Return the [x, y] coordinate for the center point of the cell that contains the specified text.  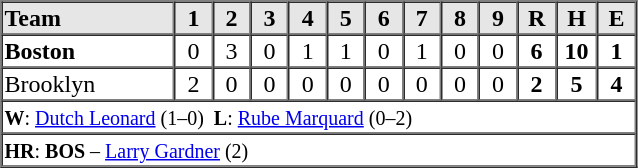
9 [498, 18]
H [576, 18]
E [616, 18]
Team [88, 18]
HR: BOS – Larry Gardner (2) [319, 150]
Brooklyn [88, 84]
8 [460, 18]
7 [422, 18]
10 [576, 50]
W: Dutch Leonard (1–0) L: Rube Marquard (0–2) [319, 116]
Boston [88, 50]
R [536, 18]
